Capture the cell that displays the provided text and extract its (X, Y) central coordinate. 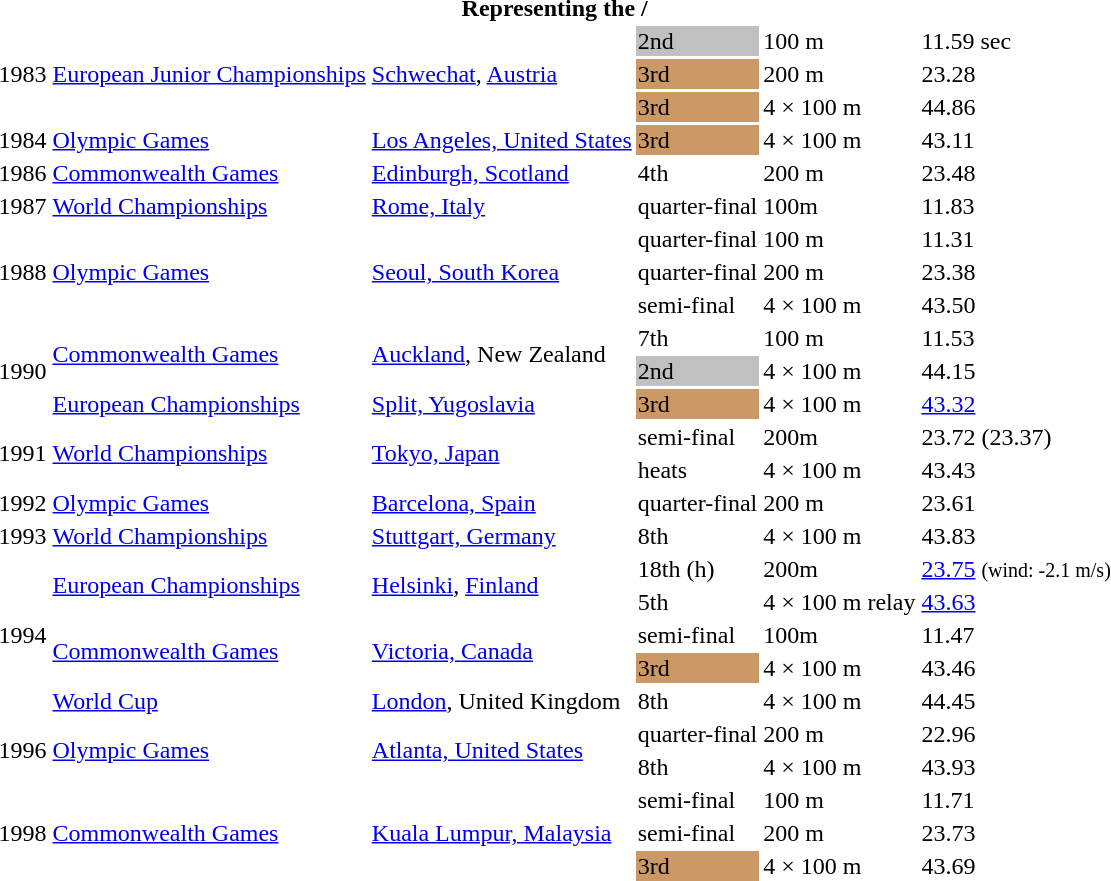
Split, Yugoslavia (502, 404)
heats (697, 470)
Barcelona, Spain (502, 503)
London, United Kingdom (502, 701)
Schwechat, Austria (502, 74)
Auckland, New Zealand (502, 354)
Edinburgh, Scotland (502, 173)
7th (697, 338)
18th (h) (697, 569)
5th (697, 602)
Los Angeles, United States (502, 140)
Stuttgart, Germany (502, 536)
Victoria, Canada (502, 652)
4 × 100 m relay (840, 602)
Atlanta, United States (502, 750)
Kuala Lumpur, Malaysia (502, 833)
European Junior Championships (209, 74)
World Cup (209, 701)
Seoul, South Korea (502, 272)
Tokyo, Japan (502, 454)
Rome, Italy (502, 206)
Helsinki, Finland (502, 586)
4th (697, 173)
